Determine the (x, y) coordinate at the center of the cell enclosing the given text.  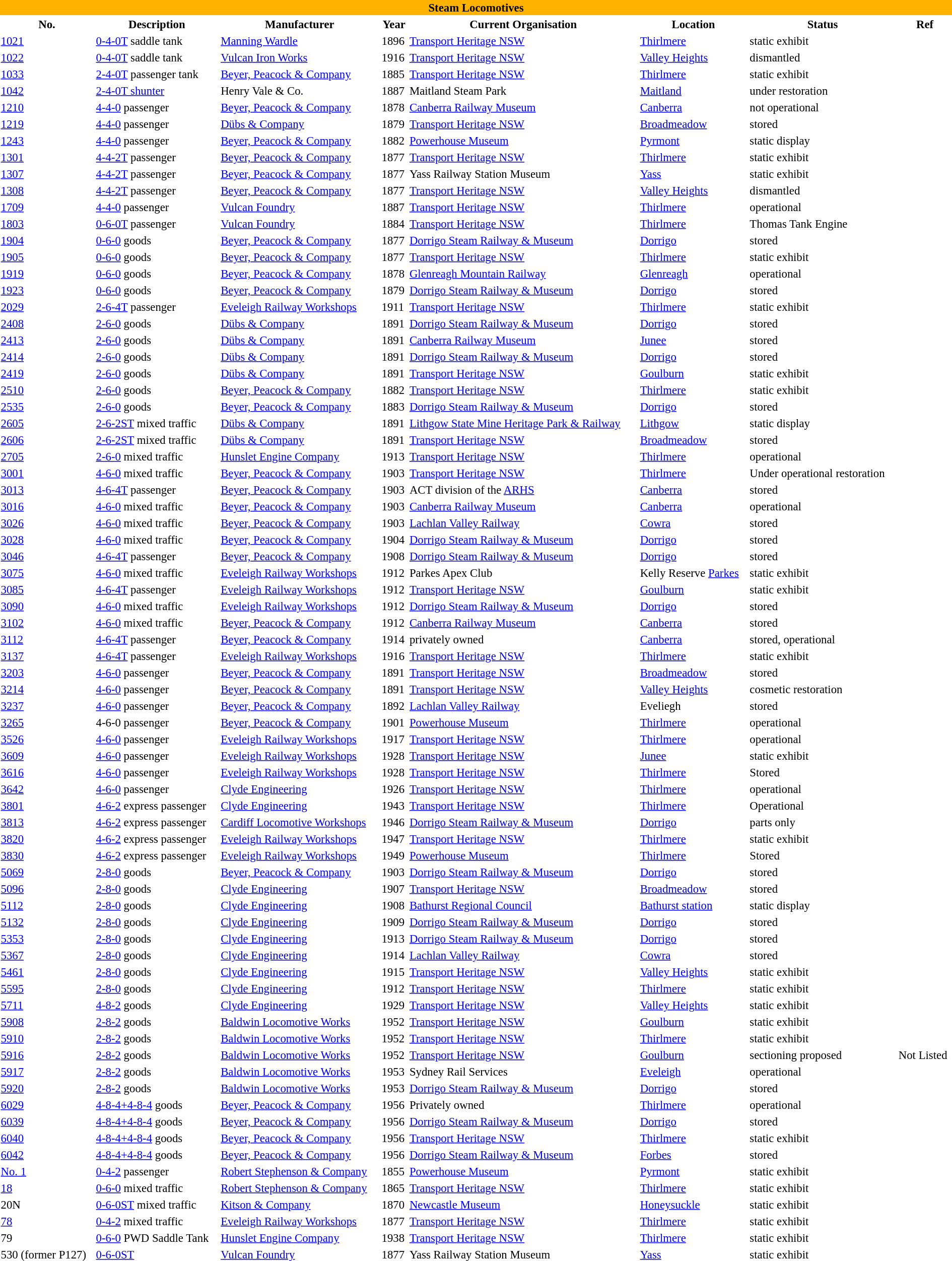
Under operational restoration (823, 473)
1907 (394, 889)
3642 (47, 789)
3137 (47, 656)
1709 (47, 207)
3085 (47, 589)
6029 (47, 1105)
5353 (47, 939)
3801 (47, 806)
No. 1 (47, 1171)
Maitland Steam Park (523, 91)
6039 (47, 1121)
1042 (47, 91)
Lithgow State Mine Heritage Park & Railway (523, 423)
1909 (394, 922)
3075 (47, 573)
1301 (47, 157)
1901 (394, 722)
Lithgow (693, 423)
1929 (394, 1005)
Parkes Apex Club (523, 573)
Bathurst Regional Council (523, 905)
1926 (394, 789)
2606 (47, 440)
3265 (47, 722)
78 (47, 1221)
Steam Locomotives (476, 8)
2-4-0T shunter (157, 91)
5069 (47, 872)
1885 (394, 74)
3046 (47, 556)
5920 (47, 1088)
3237 (47, 706)
5908 (47, 1022)
1870 (394, 1205)
3214 (47, 689)
1911 (394, 307)
5917 (47, 1072)
Current Organisation (523, 24)
3016 (47, 506)
2605 (47, 423)
1308 (47, 190)
18 (47, 1188)
2029 (47, 307)
2419 (47, 373)
1892 (394, 706)
79 (47, 1238)
Thomas Tank Engine (823, 224)
1947 (394, 839)
3813 (47, 822)
1803 (47, 224)
Year (394, 24)
Yass Railway Station Museum (523, 174)
1307 (47, 174)
Eveliegh (693, 706)
privately owned (523, 639)
0-6-0 mixed traffic (157, 1188)
1855 (394, 1171)
2705 (47, 456)
0-4-2 passenger (157, 1171)
Status (823, 24)
3028 (47, 540)
2-6-0 mixed traffic (157, 456)
5096 (47, 889)
5461 (47, 972)
1896 (394, 41)
stored, operational (823, 639)
3102 (47, 623)
2414 (47, 357)
ACT division of the ARHS (523, 490)
3013 (47, 490)
not operational (823, 107)
No. (47, 24)
Location (693, 24)
Manufacturer (300, 24)
Bathurst station (693, 905)
2510 (47, 390)
Vulcan Iron Works (300, 57)
3526 (47, 739)
5112 (47, 905)
1033 (47, 74)
1905 (47, 257)
5132 (47, 922)
Operational (823, 806)
3616 (47, 772)
Eveleigh (693, 1072)
5367 (47, 955)
1243 (47, 141)
3830 (47, 855)
Henry Vale & Co. (300, 91)
Sydney Rail Services (523, 1072)
1022 (47, 57)
1883 (394, 407)
Glenreagh (693, 274)
Forbes (693, 1155)
0-6-0T passenger (157, 224)
3820 (47, 839)
Ref (925, 24)
5910 (47, 1038)
Manning Wardle (300, 41)
3609 (47, 756)
3001 (47, 473)
0-6-0ST mixed traffic (157, 1205)
Honeysuckle (693, 1205)
2-6-4T passenger (157, 307)
5916 (47, 1055)
20N (47, 1205)
3203 (47, 673)
3112 (47, 639)
Privately owned (523, 1105)
1884 (394, 224)
5595 (47, 988)
under restoration (823, 91)
1865 (394, 1188)
2408 (47, 323)
Cardiff Locomotive Workshops (300, 822)
4-8-2 goods (157, 1005)
1946 (394, 822)
sectioning proposed (823, 1055)
1923 (47, 290)
Maitland (693, 91)
0-4-2 mixed traffic (157, 1221)
1938 (394, 1238)
cosmetic restoration (823, 689)
Kitson & Company (300, 1205)
1219 (47, 124)
1021 (47, 41)
parts only (823, 822)
Newcastle Museum (523, 1205)
Kelly Reserve Parkes (693, 573)
5711 (47, 1005)
2-4-0T passenger tank (157, 74)
3026 (47, 523)
Yass (693, 174)
1210 (47, 107)
2413 (47, 340)
1943 (394, 806)
1917 (394, 739)
2535 (47, 407)
1949 (394, 855)
1919 (47, 274)
Description (157, 24)
3090 (47, 606)
6040 (47, 1138)
Glenreagh Mountain Railway (523, 274)
Not Listed (925, 1055)
6042 (47, 1155)
0-6-0 PWD Saddle Tank (157, 1238)
1915 (394, 972)
